Return the (x, y) coordinate for the center point of the cell that contains the specified text.  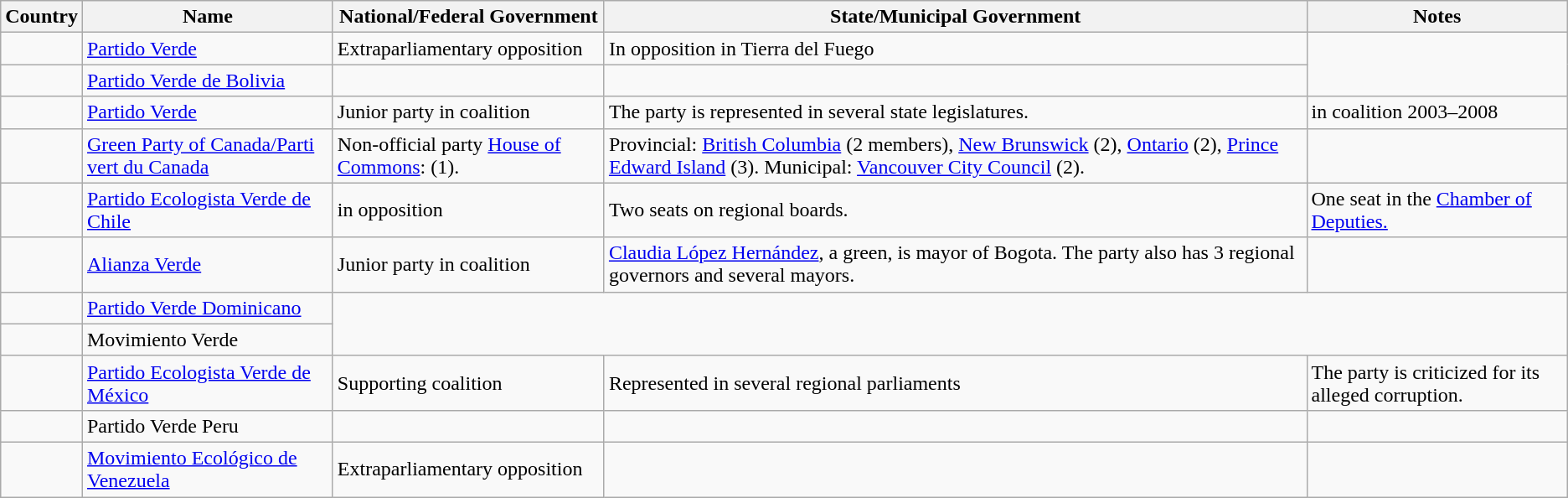
One seat in the Chamber of Deputies. (1437, 210)
The party is represented in several state legislatures. (955, 112)
Notes (1437, 17)
Alianza Verde (208, 265)
The party is criticized for its alleged corruption. (1437, 382)
Partido Verde de Bolivia (208, 80)
Movimiento Verde (208, 340)
Non-official party House of Commons: (1). (468, 156)
in opposition (468, 210)
Partido Verde Dominicano (208, 308)
Partido Ecologista Verde de México (208, 382)
Two seats on regional boards. (955, 210)
Claudia López Hernández, a green, is mayor of Bogota. The party also has 3 regional governors and several mayors. (955, 265)
In opposition in Tierra del Fuego (955, 49)
Provincial: British Columbia (2 members), New Brunswick (2), Ontario (2), Prince Edward Island (3). Municipal: Vancouver City Council (2). (955, 156)
Green Party of Canada/Parti vert du Canada (208, 156)
Supporting coalition (468, 382)
Partido Ecologista Verde de Chile (208, 210)
Name (208, 17)
Movimiento Ecológico de Venezuela (208, 469)
National/Federal Government (468, 17)
Country (42, 17)
State/Municipal Government (955, 17)
Represented in several regional parliaments (955, 382)
in coalition 2003–2008 (1437, 112)
Partido Verde Peru (208, 426)
